Pinpoint the cell where the given text exists, returning its (X, Y) midpoint coordinate. 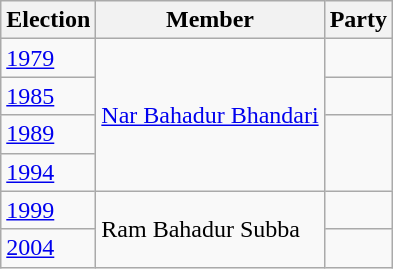
1999 (48, 210)
Nar Bahadur Bhandari (210, 115)
1989 (48, 134)
2004 (48, 248)
1994 (48, 172)
1979 (48, 58)
Member (210, 20)
Election (48, 20)
1985 (48, 96)
Party (358, 20)
Ram Bahadur Subba (210, 229)
